Determine the [X, Y] coordinate at the center of the cell enclosing the given text.  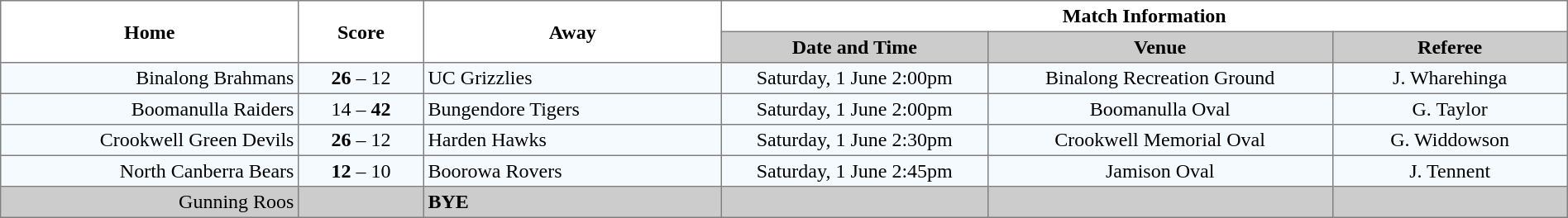
Referee [1450, 47]
Date and Time [854, 47]
BYE [572, 202]
Bungendore Tigers [572, 109]
Jamison Oval [1159, 171]
G. Widdowson [1450, 140]
Home [150, 31]
Score [361, 31]
Binalong Brahmans [150, 78]
G. Taylor [1450, 109]
14 – 42 [361, 109]
Saturday, 1 June 2:45pm [854, 171]
UC Grizzlies [572, 78]
J. Wharehinga [1450, 78]
Boorowa Rovers [572, 171]
Crookwell Memorial Oval [1159, 140]
J. Tennent [1450, 171]
Crookwell Green Devils [150, 140]
North Canberra Bears [150, 171]
Boomanulla Oval [1159, 109]
Gunning Roos [150, 202]
12 – 10 [361, 171]
Boomanulla Raiders [150, 109]
Harden Hawks [572, 140]
Binalong Recreation Ground [1159, 78]
Venue [1159, 47]
Match Information [1145, 17]
Saturday, 1 June 2:30pm [854, 140]
Away [572, 31]
